Scan for the cell matching the given text and deliver its [X, Y] coordinate at center. 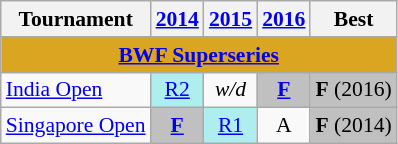
R2 [178, 90]
Tournament [76, 19]
India Open [76, 90]
BWF Superseries [199, 55]
F (2016) [353, 90]
2016 [284, 19]
F (2014) [353, 126]
Singapore Open [76, 126]
2015 [230, 19]
w/d [230, 90]
R1 [230, 126]
A [284, 126]
Best [353, 19]
2014 [178, 19]
